Extract the (X, Y) coordinate from the center of the cell holding the provided text.  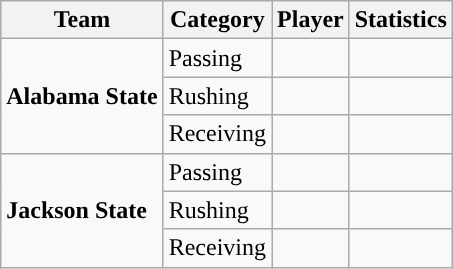
Team (82, 20)
Statistics (400, 20)
Player (311, 20)
Category (217, 20)
Alabama State (82, 96)
Jackson State (82, 210)
